From the cell containing the given text, extract its center point as (x, y) coordinate. 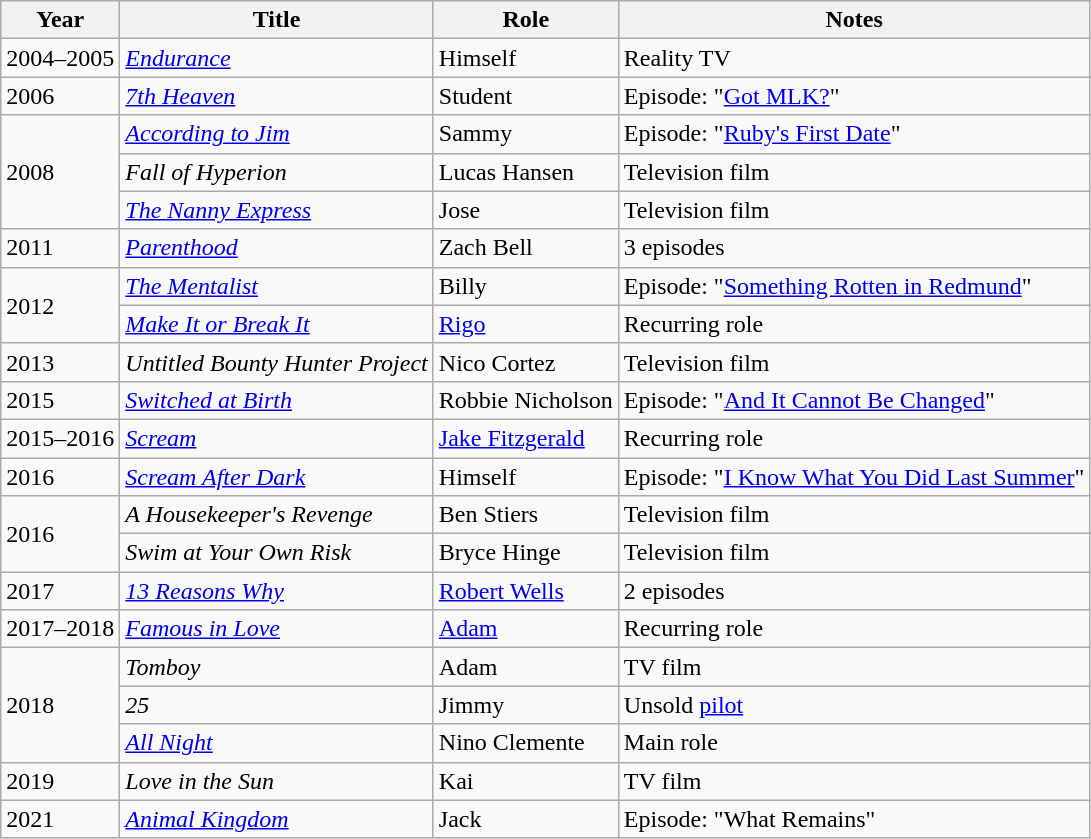
Fall of Hyperion (276, 172)
3 episodes (854, 248)
All Night (276, 743)
Unsold pilot (854, 705)
2011 (60, 248)
Zach Bell (526, 248)
Jake Fitzgerald (526, 438)
Tomboy (276, 667)
Jimmy (526, 705)
Kai (526, 781)
Endurance (276, 58)
Animal Kingdom (276, 819)
Year (60, 20)
Sammy (526, 134)
25 (276, 705)
Episode: "And It Cannot Be Changed" (854, 400)
Title (276, 20)
A Housekeeper's Revenge (276, 515)
Notes (854, 20)
2015–2016 (60, 438)
2017–2018 (60, 629)
Nico Cortez (526, 362)
Robert Wells (526, 591)
Lucas Hansen (526, 172)
2021 (60, 819)
The Mentalist (276, 286)
Scream (276, 438)
The Nanny Express (276, 210)
7th Heaven (276, 96)
Episode: "Got MLK?" (854, 96)
Billy (526, 286)
Jose (526, 210)
2008 (60, 172)
Love in the Sun (276, 781)
Bryce Hinge (526, 553)
2019 (60, 781)
Ben Stiers (526, 515)
Swim at Your Own Risk (276, 553)
Scream After Dark (276, 477)
2017 (60, 591)
Parenthood (276, 248)
2012 (60, 305)
Robbie Nicholson (526, 400)
According to Jim (276, 134)
Reality TV (854, 58)
2013 (60, 362)
Episode: "I Know What You Did Last Summer" (854, 477)
Jack (526, 819)
Switched at Birth (276, 400)
Rigo (526, 324)
Episode: "Something Rotten in Redmund" (854, 286)
13 Reasons Why (276, 591)
Famous in Love (276, 629)
Student (526, 96)
2006 (60, 96)
2 episodes (854, 591)
Episode: "What Remains" (854, 819)
2015 (60, 400)
2018 (60, 705)
Episode: "Ruby's First Date" (854, 134)
Untitled Bounty Hunter Project (276, 362)
Main role (854, 743)
2004–2005 (60, 58)
Nino Clemente (526, 743)
Make It or Break It (276, 324)
Role (526, 20)
